Return the (X, Y) coordinate for the center point of the cell that contains the specified text.  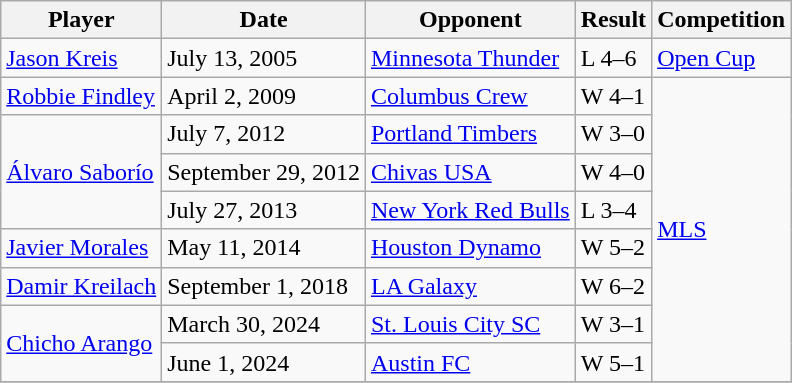
Minnesota Thunder (470, 58)
Robbie Findley (82, 96)
W 6–2 (613, 286)
L 4–6 (613, 58)
July 13, 2005 (264, 58)
Jason Kreis (82, 58)
MLS (722, 229)
W 4–1 (613, 96)
September 29, 2012 (264, 172)
W 3–1 (613, 324)
July 27, 2013 (264, 210)
May 11, 2014 (264, 248)
March 30, 2024 (264, 324)
W 5–2 (613, 248)
Columbus Crew (470, 96)
Player (82, 20)
Portland Timbers (470, 134)
St. Louis City SC (470, 324)
New York Red Bulls (470, 210)
Competition (722, 20)
Chicho Arango (82, 343)
Chivas USA (470, 172)
W 3–0 (613, 134)
June 1, 2024 (264, 362)
Result (613, 20)
Date (264, 20)
September 1, 2018 (264, 286)
Opponent (470, 20)
April 2, 2009 (264, 96)
LA Galaxy (470, 286)
W 4–0 (613, 172)
Open Cup (722, 58)
Houston Dynamo (470, 248)
Álvaro Saborío (82, 172)
W 5–1 (613, 362)
L 3–4 (613, 210)
Damir Kreilach (82, 286)
Javier Morales (82, 248)
Austin FC (470, 362)
July 7, 2012 (264, 134)
